Output the [x, y] coordinate of the center of the cell containing the given text.  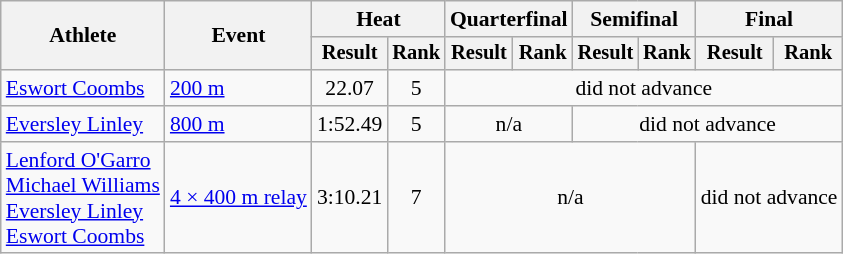
Event [238, 36]
800 m [238, 124]
4 × 400 m relay [238, 198]
Eswort Coombs [83, 88]
Eversley Linley [83, 124]
200 m [238, 88]
Semifinal [634, 19]
Lenford O'GarroMichael WilliamsEversley LinleyEswort Coombs [83, 198]
Final [770, 19]
3:10.21 [350, 198]
22.07 [350, 88]
Athlete [83, 36]
Quarterfinal [509, 19]
7 [416, 198]
1:52.49 [350, 124]
Heat [378, 19]
